Find where the given text appears and provide that cell's center as [X, Y] coordinate. 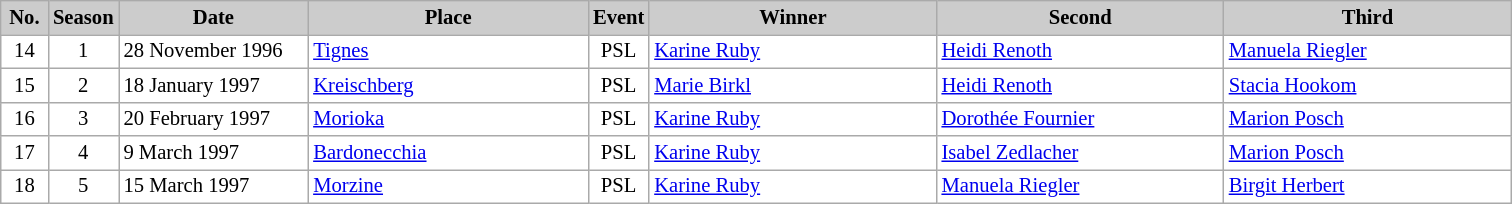
Second [1080, 17]
Season [83, 17]
Third [1368, 17]
5 [83, 186]
15 March 1997 [213, 186]
2 [83, 85]
18 January 1997 [213, 85]
Event [618, 17]
20 February 1997 [213, 119]
Marie Birkl [792, 85]
Dorothée Fournier [1080, 119]
9 March 1997 [213, 153]
15 [24, 85]
Date [213, 17]
Place [448, 17]
Kreischberg [448, 85]
Morioka [448, 119]
18 [24, 186]
17 [24, 153]
Bardonecchia [448, 153]
Winner [792, 17]
Stacia Hookom [1368, 85]
Morzine [448, 186]
14 [24, 51]
4 [83, 153]
28 November 1996 [213, 51]
3 [83, 119]
Tignes [448, 51]
16 [24, 119]
Isabel Zedlacher [1080, 153]
No. [24, 17]
1 [83, 51]
Birgit Herbert [1368, 186]
